Determine the (X, Y) coordinate at the center of the cell enclosing the given text.  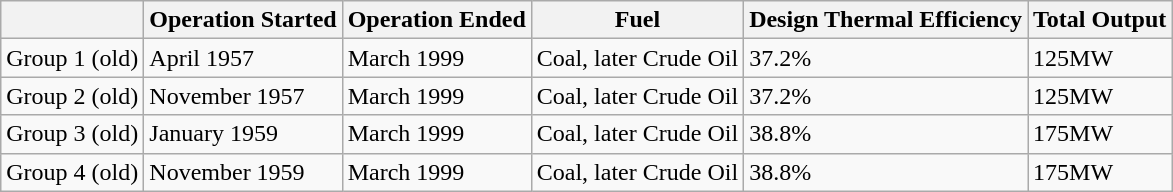
November 1957 (243, 96)
Group 1 (old) (72, 58)
April 1957 (243, 58)
January 1959 (243, 134)
Group 3 (old) (72, 134)
Operation Ended (436, 20)
Total Output (1100, 20)
Fuel (637, 20)
Group 2 (old) (72, 96)
Group 4 (old) (72, 172)
Design Thermal Efficiency (886, 20)
Operation Started (243, 20)
November 1959 (243, 172)
